Provide the [X, Y] coordinate of the cell's center where the given text is located.  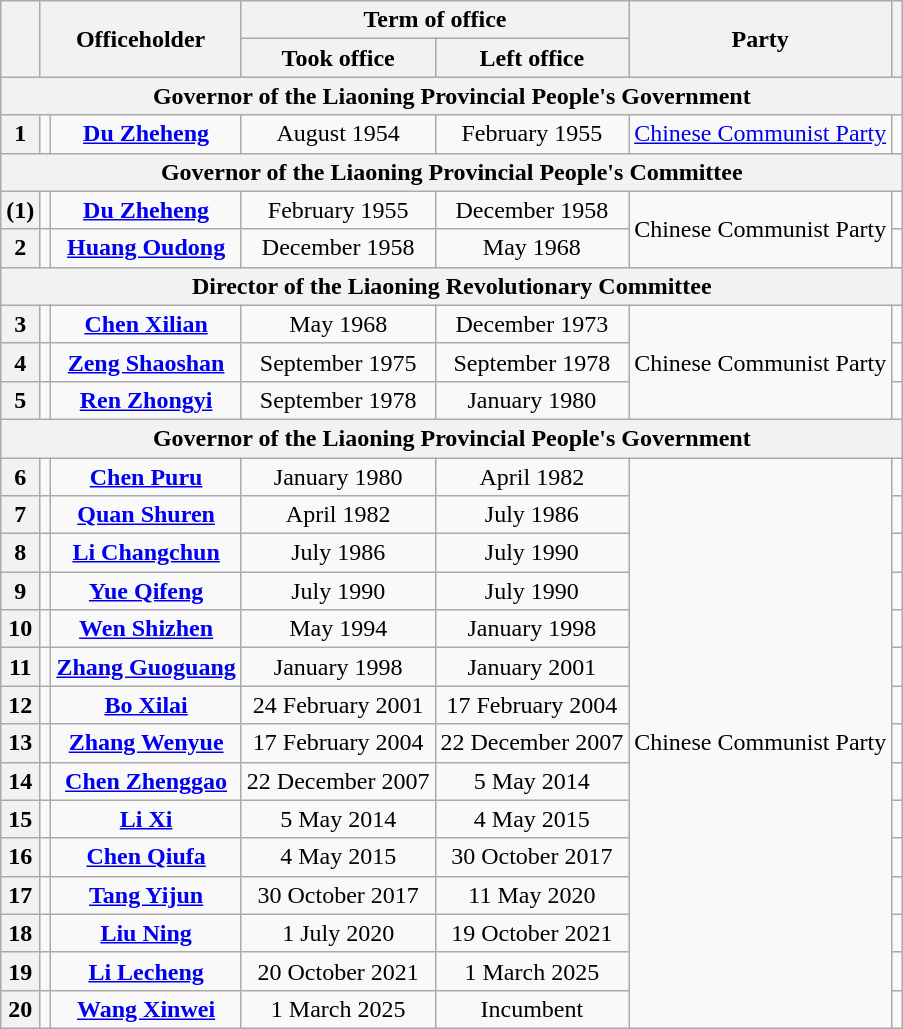
Zeng Shaoshan [146, 362]
Chen Xilian [146, 324]
Took office [338, 58]
9 [20, 591]
Term of office [434, 20]
1 July 2020 [338, 933]
5 [20, 400]
11 May 2020 [532, 895]
Party [760, 39]
Huang Oudong [146, 248]
Tang Yijun [146, 895]
Zhang Guoguang [146, 667]
Ren Zhongyi [146, 400]
Chen Qiufa [146, 857]
December 1973 [532, 324]
18 [20, 933]
3 [20, 324]
19 October 2021 [532, 933]
12 [20, 705]
24 February 2001 [338, 705]
1 [20, 134]
Li Lecheng [146, 971]
Chen Puru [146, 477]
8 [20, 553]
19 [20, 971]
September 1975 [338, 362]
17 [20, 895]
2 [20, 248]
Yue Qifeng [146, 591]
11 [20, 667]
Left office [532, 58]
15 [20, 819]
Li Changchun [146, 553]
Incumbent [532, 1009]
January 2001 [532, 667]
Wen Shizhen [146, 629]
Liu Ning [146, 933]
7 [20, 515]
4 [20, 362]
10 [20, 629]
Quan Shuren [146, 515]
Bo Xilai [146, 705]
14 [20, 781]
May 1994 [338, 629]
Wang Xinwei [146, 1009]
16 [20, 857]
(1) [20, 210]
Chen Zhenggao [146, 781]
Officeholder [141, 39]
Director of the Liaoning Revolutionary Committee [452, 286]
20 October 2021 [338, 971]
Governor of the Liaoning Provincial People's Committee [452, 172]
August 1954 [338, 134]
Li Xi [146, 819]
20 [20, 1009]
Zhang Wenyue [146, 743]
6 [20, 477]
13 [20, 743]
